Locate the cell with the specified text and output its [X, Y] center coordinate. 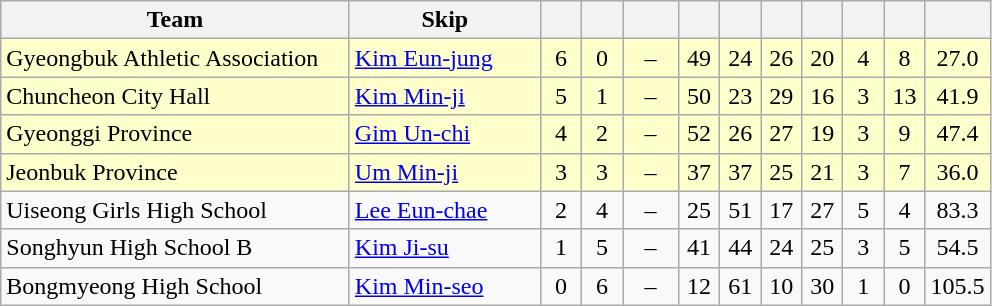
12 [700, 286]
Songhyun High School B [176, 248]
51 [740, 210]
7 [904, 172]
Uiseong Girls High School [176, 210]
Um Min-ji [444, 172]
20 [822, 58]
50 [700, 96]
Chuncheon City Hall [176, 96]
Team [176, 20]
Kim Ji-su [444, 248]
47.4 [958, 134]
16 [822, 96]
54.5 [958, 248]
83.3 [958, 210]
13 [904, 96]
52 [700, 134]
Kim Min-seo [444, 286]
Jeonbuk Province [176, 172]
49 [700, 58]
27.0 [958, 58]
Bongmyeong High School [176, 286]
41.9 [958, 96]
Kim Eun-jung [444, 58]
21 [822, 172]
23 [740, 96]
61 [740, 286]
105.5 [958, 286]
Gim Un-chi [444, 134]
Kim Min-ji [444, 96]
17 [782, 210]
Skip [444, 20]
41 [700, 248]
Gyeongbuk Athletic Association [176, 58]
36.0 [958, 172]
10 [782, 286]
9 [904, 134]
8 [904, 58]
30 [822, 286]
Gyeonggi Province [176, 134]
29 [782, 96]
19 [822, 134]
Lee Eun-chae [444, 210]
44 [740, 248]
